Output the [X, Y] coordinate of the center of the cell containing the given text.  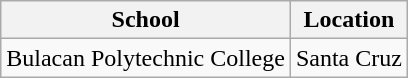
Bulacan Polytechnic College [146, 58]
Location [348, 20]
Santa Cruz [348, 58]
School [146, 20]
